Provide the [x, y] coordinate of the cell's center where the given text is located.  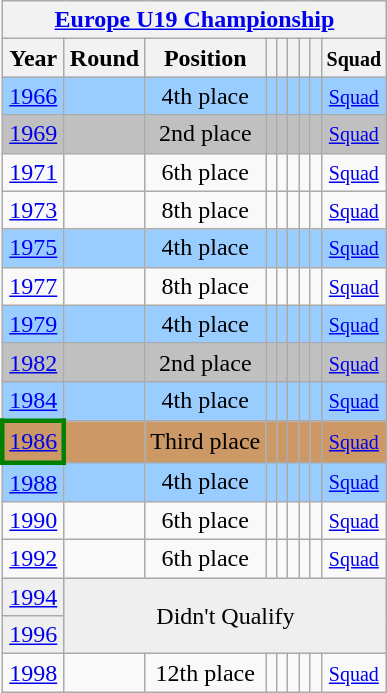
1973 [33, 210]
Round [104, 58]
1984 [33, 401]
1988 [33, 482]
1982 [33, 362]
12th place [206, 673]
1969 [33, 134]
1994 [33, 597]
1992 [33, 559]
Didn't Qualify [225, 616]
1971 [33, 172]
Europe U19 Championship [194, 20]
1966 [33, 96]
1977 [33, 286]
Third place [206, 442]
1975 [33, 248]
1979 [33, 324]
Position [206, 58]
1998 [33, 673]
1996 [33, 635]
1986 [33, 442]
1990 [33, 521]
Year [33, 58]
